Provide the [x, y] coordinate of the cell's center where the given text is located.  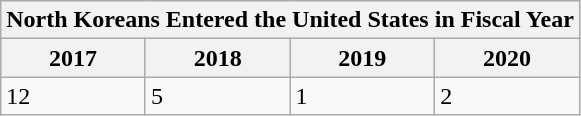
2 [508, 96]
5 [218, 96]
2019 [362, 58]
2018 [218, 58]
12 [74, 96]
1 [362, 96]
2020 [508, 58]
North Koreans Entered the United States in Fiscal Year [290, 20]
2017 [74, 58]
